Extract the [x, y] coordinate from the center of the cell holding the provided text.  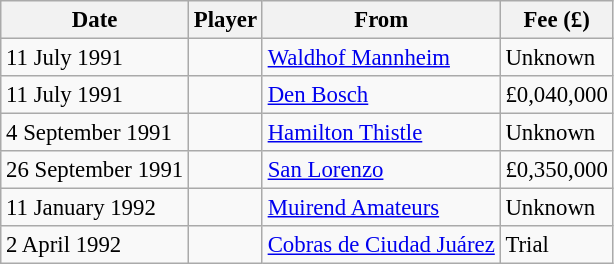
Waldhof Mannheim [381, 58]
£0,040,000 [556, 95]
Date [95, 20]
4 September 1991 [95, 133]
26 September 1991 [95, 170]
Hamilton Thistle [381, 133]
Muirend Amateurs [381, 208]
2 April 1992 [95, 245]
11 January 1992 [95, 208]
San Lorenzo [381, 170]
From [381, 20]
Cobras de Ciudad Juárez [381, 245]
Fee (£) [556, 20]
£0,350,000 [556, 170]
Den Bosch [381, 95]
Trial [556, 245]
Player [226, 20]
